Scan for the cell matching the given text and deliver its (X, Y) coordinate at center. 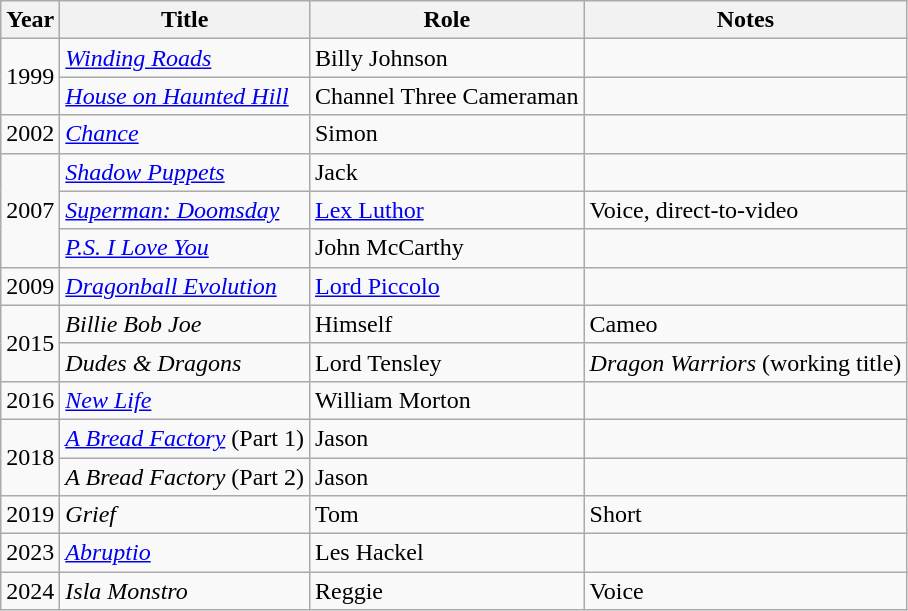
2018 (30, 457)
Grief (185, 515)
Role (446, 20)
Les Hackel (446, 553)
Cameo (746, 324)
Tom (446, 515)
Shadow Puppets (185, 172)
Simon (446, 134)
2009 (30, 286)
Year (30, 20)
House on Haunted Hill (185, 96)
William Morton (446, 400)
Lex Luthor (446, 210)
Billy Johnson (446, 58)
Channel Three Cameraman (446, 96)
Isla Monstro (185, 591)
John McCarthy (446, 248)
Billie Bob Joe (185, 324)
2016 (30, 400)
Lord Piccolo (446, 286)
2023 (30, 553)
2007 (30, 210)
2024 (30, 591)
2002 (30, 134)
2015 (30, 343)
Title (185, 20)
P.S. I Love You (185, 248)
Dragonball Evolution (185, 286)
New Life (185, 400)
Abruptio (185, 553)
Voice, direct-to-video (746, 210)
2019 (30, 515)
Superman: Doomsday (185, 210)
A Bread Factory (Part 2) (185, 477)
Chance (185, 134)
A Bread Factory (Part 1) (185, 438)
Short (746, 515)
Jack (446, 172)
Lord Tensley (446, 362)
Winding Roads (185, 58)
Dudes & Dragons (185, 362)
Himself (446, 324)
1999 (30, 77)
Notes (746, 20)
Dragon Warriors (working title) (746, 362)
Voice (746, 591)
Reggie (446, 591)
